Scan for the cell matching the given text and deliver its [X, Y] coordinate at center. 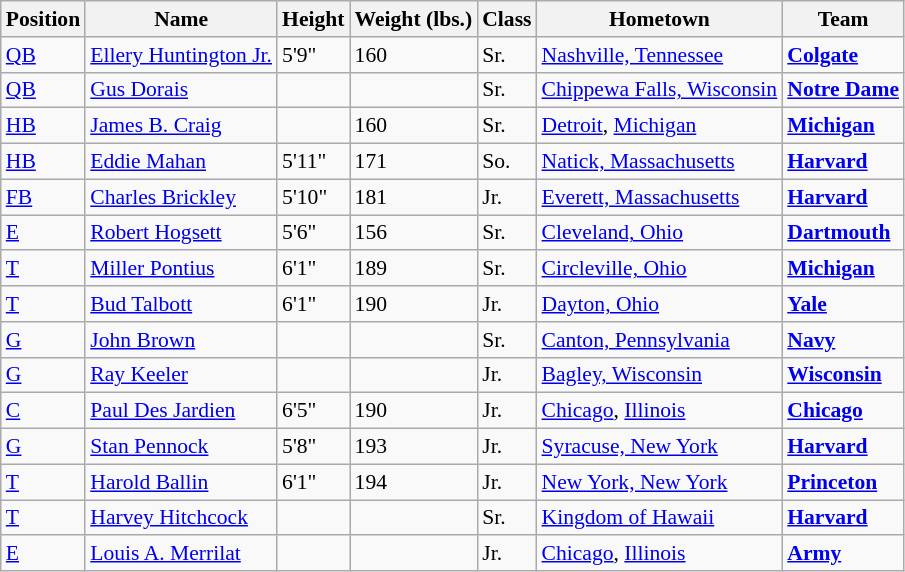
5'8" [313, 447]
Dartmouth [843, 233]
So. [506, 162]
5'6" [313, 233]
Bagley, Wisconsin [660, 375]
Harvey Hitchcock [181, 518]
Canton, Pennsylvania [660, 340]
Chicago [843, 411]
Syracuse, New York [660, 447]
Hometown [660, 19]
Detroit, Michigan [660, 126]
Name [181, 19]
171 [414, 162]
Louis A. Merrilat [181, 554]
Nashville, Tennessee [660, 55]
181 [414, 197]
Weight (lbs.) [414, 19]
194 [414, 482]
Eddie Mahan [181, 162]
Colgate [843, 55]
156 [414, 233]
Ray Keeler [181, 375]
Natick, Massachusetts [660, 162]
193 [414, 447]
6'5" [313, 411]
John Brown [181, 340]
Gus Dorais [181, 90]
Team [843, 19]
Circleville, Ohio [660, 269]
Class [506, 19]
Miller Pontius [181, 269]
5'10" [313, 197]
Dayton, Ohio [660, 304]
Height [313, 19]
Cleveland, Ohio [660, 233]
Yale [843, 304]
5'9" [313, 55]
189 [414, 269]
Paul Des Jardien [181, 411]
C [43, 411]
Wisconsin [843, 375]
Princeton [843, 482]
Stan Pennock [181, 447]
Robert Hogsett [181, 233]
Ellery Huntington Jr. [181, 55]
Navy [843, 340]
Army [843, 554]
Position [43, 19]
Harold Ballin [181, 482]
Charles Brickley [181, 197]
Chippewa Falls, Wisconsin [660, 90]
5'11" [313, 162]
James B. Craig [181, 126]
Kingdom of Hawaii [660, 518]
Notre Dame [843, 90]
Everett, Massachusetts [660, 197]
Bud Talbott [181, 304]
FB [43, 197]
New York, New York [660, 482]
